Detect which cell encompasses the target text, then output its [X, Y] center coordinate. 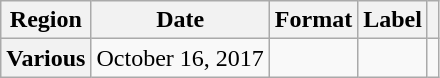
Date [180, 20]
Region [46, 20]
Format [313, 20]
Various [46, 58]
Label [393, 20]
October 16, 2017 [180, 58]
